Pinpoint the cell where the given text exists, returning its [X, Y] midpoint coordinate. 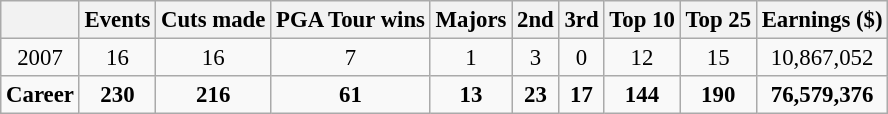
Cuts made [214, 20]
Majors [470, 20]
Events [117, 20]
Career [40, 95]
17 [582, 95]
15 [718, 58]
76,579,376 [822, 95]
230 [117, 95]
2nd [536, 20]
Top 25 [718, 20]
3rd [582, 20]
12 [642, 58]
3 [536, 58]
PGA Tour wins [351, 20]
216 [214, 95]
10,867,052 [822, 58]
1 [470, 58]
61 [351, 95]
2007 [40, 58]
13 [470, 95]
190 [718, 95]
0 [582, 58]
23 [536, 95]
7 [351, 58]
144 [642, 95]
Earnings ($) [822, 20]
Top 10 [642, 20]
